For the text-containing cell, return its midpoint in (x, y) coordinate format. 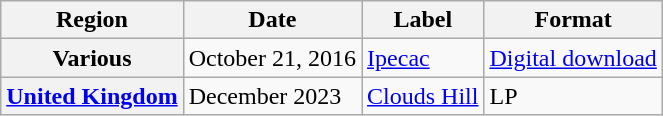
Date (272, 20)
Ipecac (423, 58)
October 21, 2016 (272, 58)
Region (92, 20)
United Kingdom (92, 96)
December 2023 (272, 96)
LP (573, 96)
Digital download (573, 58)
Format (573, 20)
Clouds Hill (423, 96)
Various (92, 58)
Label (423, 20)
